Locate the cell with the specified text and output its [x, y] center coordinate. 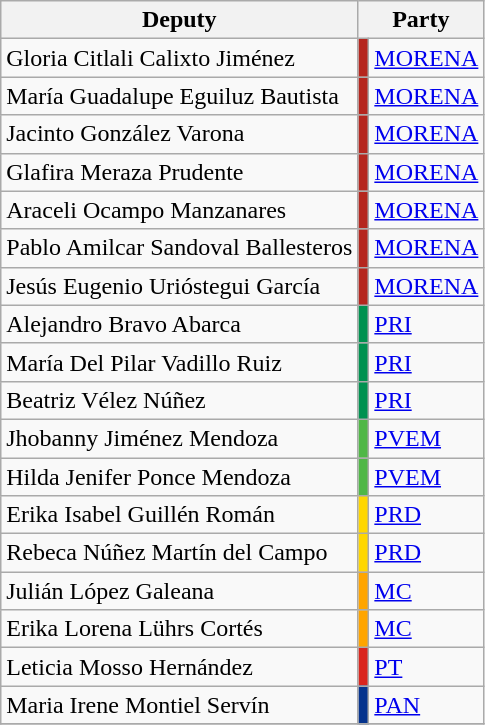
María Guadalupe Eguiluz Bautista [180, 96]
PT [426, 667]
Araceli Ocampo Manzanares [180, 210]
Beatriz Vélez Núñez [180, 400]
Erika Lorena Lührs Cortés [180, 629]
Jacinto González Varona [180, 134]
Deputy [180, 20]
Pablo Amilcar Sandoval Ballesteros [180, 248]
Leticia Mosso Hernández [180, 667]
Hilda Jenifer Ponce Mendoza [180, 477]
PAN [426, 705]
Julián López Galeana [180, 591]
María Del Pilar Vadillo Ruiz [180, 362]
Rebeca Núñez Martín del Campo [180, 553]
Jesús Eugenio Urióstegui García [180, 286]
Gloria Citlali Calixto Jiménez [180, 58]
Glafira Meraza Prudente [180, 172]
Alejandro Bravo Abarca [180, 324]
Maria Irene Montiel Servín [180, 705]
Jhobanny Jiménez Mendoza [180, 438]
Party [421, 20]
Erika Isabel Guillén Román [180, 515]
